Find where the given text appears and provide that cell's center as [x, y] coordinate. 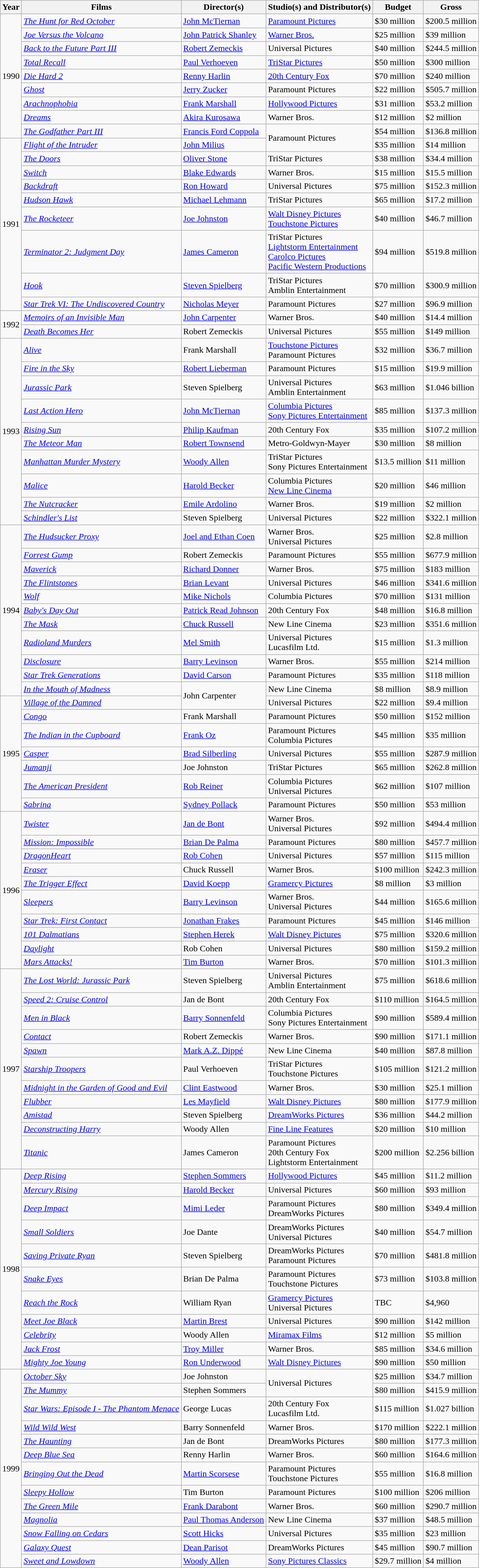
$15.5 million [451, 173]
$90.7 million [451, 1547]
$34.6 million [451, 1349]
TriStar PicturesSony Pictures Entertainment [320, 462]
$200 million [398, 1152]
$19 million [398, 504]
Eraser [101, 870]
Speed 2: Cruise Control [101, 999]
Forrest Gump [101, 555]
Stephen Herek [223, 934]
Mars Attacks! [101, 962]
Arachnophobia [101, 103]
1997 [11, 1069]
$287.9 million [451, 754]
$62 million [398, 786]
Year [11, 7]
$290.7 million [451, 1506]
Studio(s) and Distributor(s) [320, 7]
Star Trek Generations [101, 675]
Titanic [101, 1152]
$13.5 million [398, 462]
$415.9 million [451, 1390]
$31 million [398, 103]
Alive [101, 350]
Jumanji [101, 768]
1993 [11, 432]
$36.7 million [451, 350]
Robert Lieberman [223, 369]
1990 [11, 76]
The Godfather Part III [101, 131]
Rising Sun [101, 429]
Malice [101, 485]
Magnolia [101, 1520]
1991 [11, 224]
Sabrina [101, 805]
Manhattan Murder Mystery [101, 462]
$351.6 million [451, 624]
1998 [11, 1269]
Paramount Pictures20th Century FoxLightstorm Entertainment [320, 1152]
Paramount PicturesColumbia Pictures [320, 735]
The Rocketeer [101, 218]
$494.4 million [451, 823]
$4 million [451, 1561]
Richard Donner [223, 569]
Reach the Rock [101, 1302]
$110 million [398, 999]
The Doors [101, 158]
$39 million [451, 35]
$262.8 million [451, 768]
Snow Falling on Cedars [101, 1533]
Sleepy Hollow [101, 1492]
Walt Disney PicturesTouchstone Pictures [320, 218]
John Milius [223, 145]
$5 million [451, 1335]
Joel and Ethan Coen [223, 537]
$11 million [451, 462]
Deep Impact [101, 1208]
Sydney Pollack [223, 805]
The Flintstones [101, 583]
Sleepers [101, 902]
Nicholas Meyer [223, 304]
$481.8 million [451, 1255]
$36 million [398, 1115]
$2.8 million [451, 537]
$48 million [398, 610]
Budget [398, 7]
$48.5 million [451, 1520]
$505.7 million [451, 90]
Fine Line Features [320, 1129]
$349.4 million [451, 1208]
1996 [11, 891]
$137.3 million [451, 411]
Star Wars: Episode I - The Phantom Menace [101, 1408]
Frank Darabont [223, 1506]
Ron Underwood [223, 1363]
In the Mouth of Madness [101, 689]
Gramercy Pictures [320, 883]
$87.8 million [451, 1050]
Fire in the Sky [101, 369]
Hudson Hawk [101, 200]
$121.2 million [451, 1069]
Men in Black [101, 1018]
Gramercy PicturesUniversal Pictures [320, 1302]
$300.9 million [451, 285]
$240 million [451, 76]
$105 million [398, 1069]
$618.6 million [451, 980]
$27 million [398, 304]
$2.256 billion [451, 1152]
Brad Silberling [223, 754]
Michael Lehmann [223, 200]
Small Soldiers [101, 1232]
$107.2 million [451, 429]
$1.046 billion [451, 387]
$44 million [398, 902]
$11.2 million [451, 1176]
Last Action Hero [101, 411]
Village of the Damned [101, 702]
$92 million [398, 823]
$677.9 million [451, 555]
$164.5 million [451, 999]
Mike Nichols [223, 596]
Galaxy Quest [101, 1547]
The Mummy [101, 1390]
$206 million [451, 1492]
The Haunting [101, 1441]
$25.1 million [451, 1088]
$242.3 million [451, 870]
$152.3 million [451, 186]
Casper [101, 754]
Terminator 2: Judgment Day [101, 252]
Total Recall [101, 62]
$46.7 million [451, 218]
$214 million [451, 661]
$57 million [398, 856]
$164.6 million [451, 1455]
Back to the Future Part III [101, 48]
The Lost World: Jurassic Park [101, 980]
Disclosure [101, 661]
$146 million [451, 921]
Death Becomes Her [101, 331]
Twister [101, 823]
Akira Kurosawa [223, 117]
Columbia Pictures [320, 596]
Patrick Read Johnson [223, 610]
$34.4 million [451, 158]
Mimi Leder [223, 1208]
$29.7 million [398, 1561]
$171.1 million [451, 1037]
$589.4 million [451, 1018]
$53 million [451, 805]
David Koepp [223, 883]
Columbia PicturesUniversal Pictures [320, 786]
$170 million [398, 1427]
Martin Brest [223, 1321]
Columbia PicturesNew Line Cinema [320, 485]
$200.5 million [451, 21]
$131 million [451, 596]
Francis Ford Coppola [223, 131]
Deep Rising [101, 1176]
Contact [101, 1037]
$34.7 million [451, 1376]
1999 [11, 1469]
$159.2 million [451, 948]
Backdraft [101, 186]
$177.9 million [451, 1101]
Bringing Out the Dead [101, 1474]
Mercury Rising [101, 1190]
The Trigger Effect [101, 883]
$142 million [451, 1321]
Troy Miller [223, 1349]
David Carson [223, 675]
Jurassic Park [101, 387]
Memoirs of an Invisible Man [101, 318]
Hook [101, 285]
Deep Blue Sea [101, 1455]
DreamWorks PicturesUniversal Pictures [320, 1232]
Films [101, 7]
Star Trek VI: The Undiscovered Country [101, 304]
$94 million [398, 252]
George Lucas [223, 1408]
Mighty Joe Young [101, 1363]
$54 million [398, 131]
DragonHeart [101, 856]
Sweet and Lowdown [101, 1561]
Clint Eastwood [223, 1088]
$320.6 million [451, 934]
October Sky [101, 1376]
TBC [398, 1302]
Snake Eyes [101, 1279]
Les Mayfield [223, 1101]
20th Century FoxLucasfilm Ltd. [320, 1408]
Jack Frost [101, 1349]
$37 million [398, 1520]
$107 million [451, 786]
$1.027 billion [451, 1408]
$101.3 million [451, 962]
Deconstructing Harry [101, 1129]
101 Dalmatians [101, 934]
TriStar PicturesLightstorm EntertainmentCarolco PicturesPacific Western Productions [320, 252]
$244.5 million [451, 48]
$222.1 million [451, 1427]
$103.8 million [451, 1279]
$322.1 million [451, 518]
Rob Reiner [223, 786]
Radioland Murders [101, 642]
Paramount PicturesDreamWorks Pictures [320, 1208]
$341.6 million [451, 583]
Celebrity [101, 1335]
Sony Pictures Classics [320, 1561]
$9.4 million [451, 702]
Spawn [101, 1050]
Brian Levant [223, 583]
Emile Ardolino [223, 504]
1992 [11, 324]
The Hunt for Red October [101, 21]
$177.3 million [451, 1441]
Switch [101, 173]
TriStar PicturesTouchstone Pictures [320, 1069]
$183 million [451, 569]
TriStar PicturesAmblin Entertainment [320, 285]
Wolf [101, 596]
$457.7 million [451, 842]
Metro-Goldwyn-Mayer [320, 443]
Daylight [101, 948]
Congo [101, 716]
$32 million [398, 350]
Ron Howard [223, 186]
$17.2 million [451, 200]
$93 million [451, 1190]
Paul Thomas Anderson [223, 1520]
$14 million [451, 145]
The Mask [101, 624]
$1.3 million [451, 642]
Dean Parisot [223, 1547]
Philip Kaufman [223, 429]
Star Trek: First Contact [101, 921]
$63 million [398, 387]
$44.2 million [451, 1115]
William Ryan [223, 1302]
1994 [11, 611]
$54.7 million [451, 1232]
Schindler's List [101, 518]
$8.9 million [451, 689]
The Green Mile [101, 1506]
$136.8 million [451, 131]
Maverick [101, 569]
$96.9 million [451, 304]
Flubber [101, 1101]
Mission: Impossible [101, 842]
$4,960 [451, 1302]
The Hudsucker Proxy [101, 537]
John Patrick Shanley [223, 35]
The Indian in the Cupboard [101, 735]
Wild Wild West [101, 1427]
Touchstone PicturesParamount Pictures [320, 350]
$118 million [451, 675]
Mel Smith [223, 642]
Jonathan Frakes [223, 921]
Die Hard 2 [101, 76]
Robert Townsend [223, 443]
Scott Hicks [223, 1533]
The American President [101, 786]
$38 million [398, 158]
Joe Dante [223, 1232]
Flight of the Intruder [101, 145]
The Nutcracker [101, 504]
$10 million [451, 1129]
$149 million [451, 331]
Miramax Films [320, 1335]
Meet Joe Black [101, 1321]
$53.2 million [451, 103]
Joe Versus the Volcano [101, 35]
$300 million [451, 62]
Mark A.Z. Dippé [223, 1050]
Ghost [101, 90]
$73 million [398, 1279]
Jerry Zucker [223, 90]
Midnight in the Garden of Good and Evil [101, 1088]
Director(s) [223, 7]
The Meteor Man [101, 443]
Saving Private Ryan [101, 1255]
Martin Scorsese [223, 1474]
1995 [11, 753]
Starship Troopers [101, 1069]
Universal PicturesLucasfilm Ltd. [320, 642]
Frank Oz [223, 735]
Amistad [101, 1115]
DreamWorks PicturesParamount Pictures [320, 1255]
Gross [451, 7]
$19.9 million [451, 369]
$3 million [451, 883]
Blake Edwards [223, 173]
Dreams [101, 117]
$519.8 million [451, 252]
$14.4 million [451, 318]
$152 million [451, 716]
Baby's Day Out [101, 610]
Oliver Stone [223, 158]
$165.6 million [451, 902]
